Search for the cell housing the specified text and yield its (x, y) center coordinate. 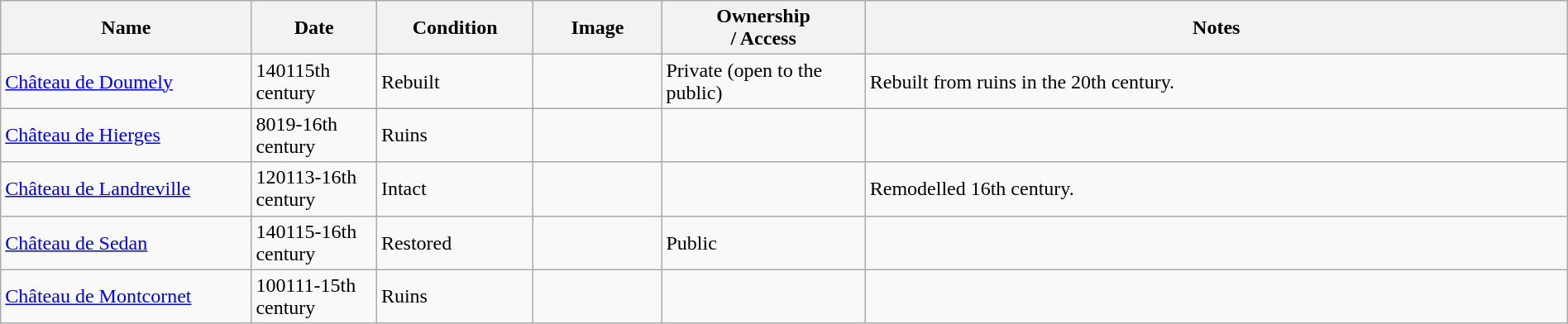
Ownership/ Access (763, 28)
Château de Doumely (126, 81)
Notes (1216, 28)
Remodelled 16th century. (1216, 188)
Rebuilt from ruins in the 20th century. (1216, 81)
Château de Landreville (126, 188)
Condition (455, 28)
140115th century (314, 81)
100111-15th century (314, 296)
Image (597, 28)
140115-16th century (314, 243)
Château de Hierges (126, 136)
120113-16th century (314, 188)
Restored (455, 243)
8019-16th century (314, 136)
Intact (455, 188)
Public (763, 243)
Château de Sedan (126, 243)
Château de Montcornet (126, 296)
Private (open to the public) (763, 81)
Date (314, 28)
Name (126, 28)
Rebuilt (455, 81)
